Output the [x, y] coordinate of the center of the cell containing the given text.  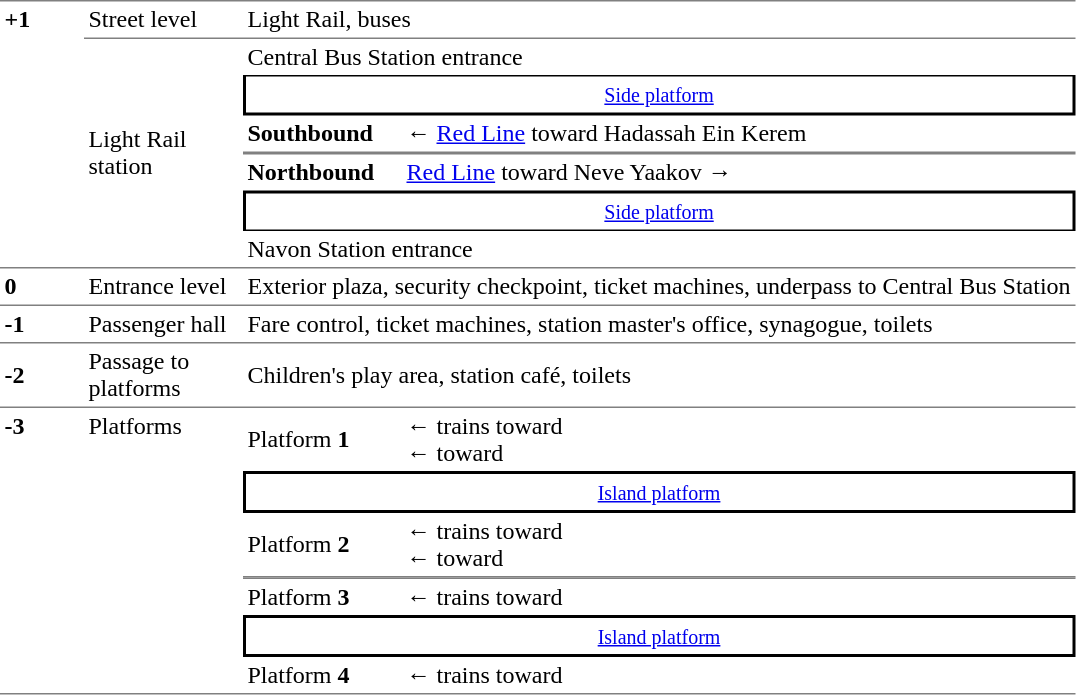
Passenger hall [164, 323]
Central Bus Station entrance [659, 57]
+1 [42, 134]
Children's play area, station café, toilets [659, 374]
-3 [42, 550]
← Red Line toward Hadassah Ein Kerem [738, 135]
Platform 2 [322, 545]
Platforms [164, 550]
Street level [164, 19]
Platform 3 [322, 597]
Platform 1 [322, 438]
0 [42, 286]
Fare control, ticket machines, station master's office, synagogue, toilets [659, 323]
Southbound [322, 135]
Entrance level [164, 286]
Navon Station entrance [659, 249]
Light Rail, buses [659, 19]
Passage to platforms [164, 374]
Platform 4 [322, 676]
-2 [42, 374]
Northbound [322, 172]
Light Rail station [164, 153]
-1 [42, 323]
Exterior plaza, security checkpoint, ticket machines, underpass to Central Bus Station [659, 286]
Red Line toward Neve Yaakov → [738, 172]
